Return the [x, y] coordinate for the center point of the cell that contains the specified text.  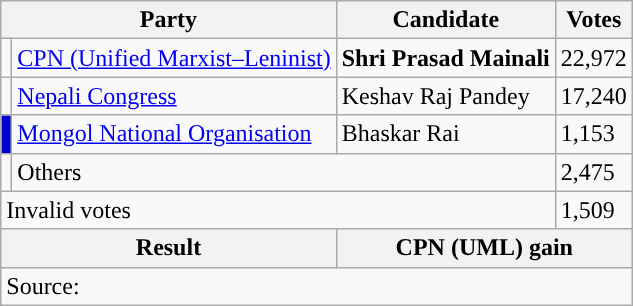
CPN (Unified Marxist–Leninist) [174, 58]
Mongol National Organisation [174, 134]
Shri Prasad Mainali [446, 58]
Invalid votes [278, 210]
Votes [594, 20]
CPN (UML) gain [484, 248]
1,153 [594, 134]
1,509 [594, 210]
Party [168, 20]
Source: [317, 286]
22,972 [594, 58]
Keshav Raj Pandey [446, 96]
Others [284, 172]
17,240 [594, 96]
Bhaskar Rai [446, 134]
2,475 [594, 172]
Nepali Congress [174, 96]
Result [168, 248]
Candidate [446, 20]
